Detect which cell encompasses the target text, then output its (X, Y) center coordinate. 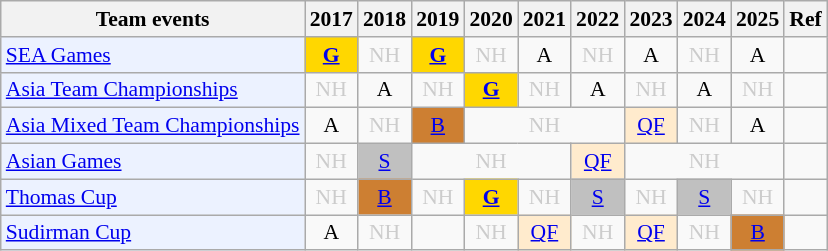
Team events (153, 19)
2022 (598, 19)
2024 (704, 19)
2018 (384, 19)
Asian Games (153, 162)
2020 (490, 19)
Ref (805, 19)
Thomas Cup (153, 197)
2021 (544, 19)
2017 (332, 19)
SEA Games (153, 55)
2023 (650, 19)
Asia Team Championships (153, 90)
2019 (438, 19)
Asia Mixed Team Championships (153, 126)
2025 (758, 19)
Sudirman Cup (153, 233)
